Return the (X, Y) coordinate for the center point of the cell that contains the specified text.  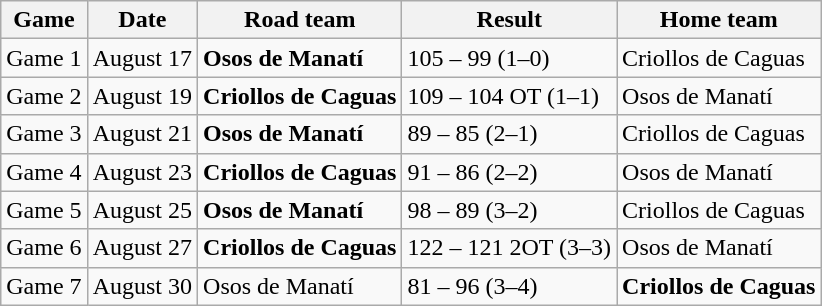
August 19 (142, 96)
105 – 99 (1–0) (510, 58)
Game 5 (44, 210)
Game 2 (44, 96)
August 30 (142, 286)
89 – 85 (2–1) (510, 134)
Game 3 (44, 134)
August 25 (142, 210)
Date (142, 20)
August 17 (142, 58)
Game 4 (44, 172)
Game 6 (44, 248)
August 21 (142, 134)
98 – 89 (3–2) (510, 210)
122 – 121 2OT (3–3) (510, 248)
Game 1 (44, 58)
Home team (719, 20)
81 – 96 (3–4) (510, 286)
Road team (300, 20)
Result (510, 20)
Game (44, 20)
91 – 86 (2–2) (510, 172)
August 27 (142, 248)
August 23 (142, 172)
Game 7 (44, 286)
109 – 104 OT (1–1) (510, 96)
